Pinpoint the cell where the given text exists, returning its (X, Y) midpoint coordinate. 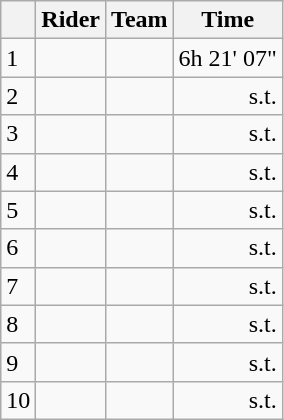
Time (228, 20)
3 (18, 134)
Team (140, 20)
6h 21' 07" (228, 58)
2 (18, 96)
7 (18, 286)
9 (18, 362)
Rider (71, 20)
8 (18, 324)
4 (18, 172)
5 (18, 210)
10 (18, 400)
6 (18, 248)
1 (18, 58)
